Locate the cell with the specified text and output its [X, Y] center coordinate. 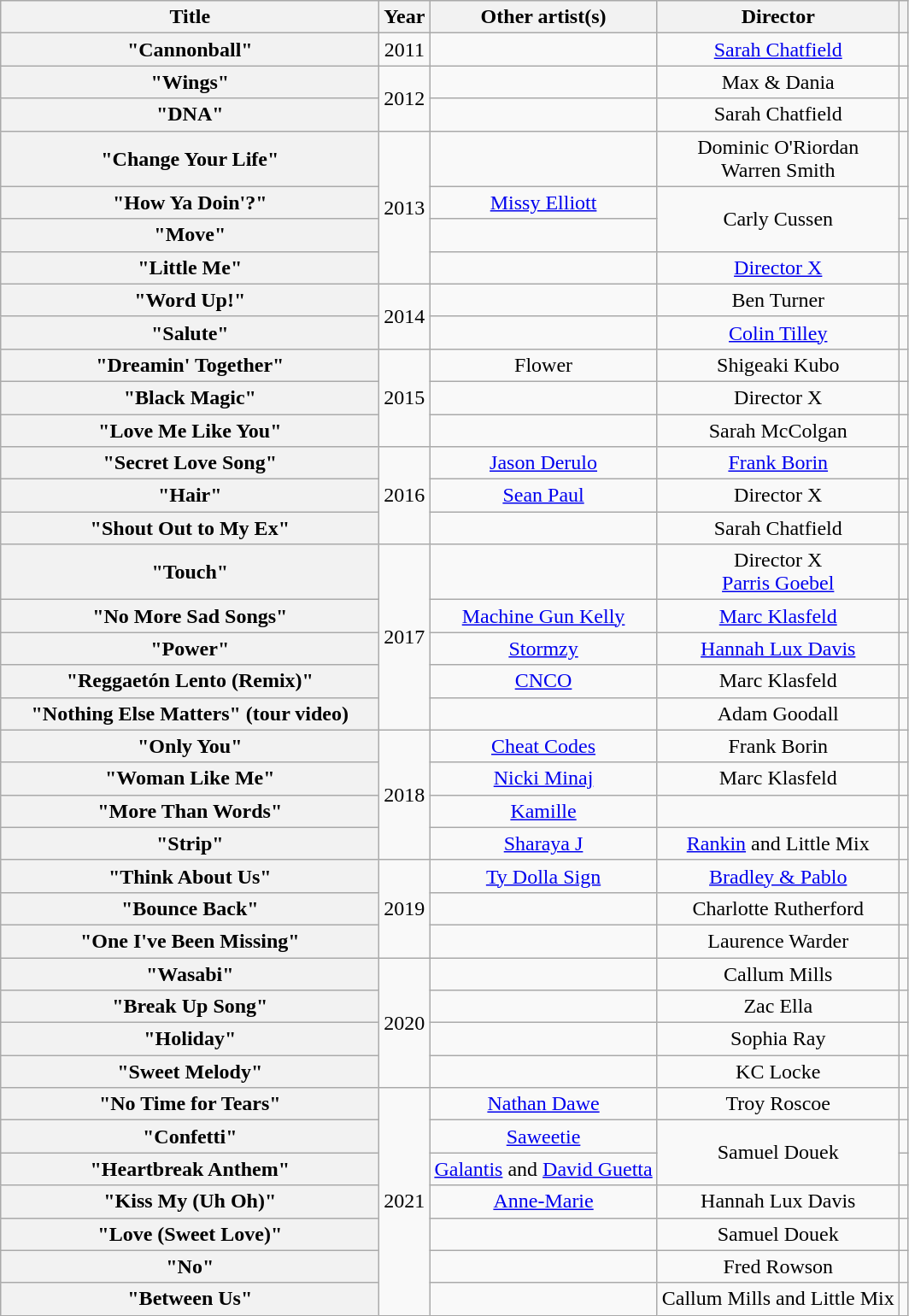
Sarah McColgan [777, 430]
"Reggaetón Lento (Remix)" [190, 681]
Nathan Dawe [543, 1104]
Fred Rowson [777, 1266]
"One I've Been Missing" [190, 941]
Colin Tilley [777, 332]
Sean Paul [543, 496]
Troy Roscoe [777, 1104]
"Break Up Song" [190, 1007]
"No More Sad Songs" [190, 616]
"Wings" [190, 82]
"Change Your Life" [190, 159]
Bradley & Pablo [777, 876]
"Dreamin' Together" [190, 365]
Flower [543, 365]
"Heartbreak Anthem" [190, 1169]
"Salute" [190, 332]
"Nothing Else Matters" (tour video) [190, 714]
"Holiday" [190, 1039]
2015 [405, 397]
"Move" [190, 235]
"Power" [190, 649]
"No" [190, 1266]
"Bounce Back" [190, 908]
Missy Elliott [543, 203]
Sophia Ray [777, 1039]
2011 [405, 50]
"Strip" [190, 843]
"Wasabi" [190, 973]
"Love Me Like You" [190, 430]
Year [405, 17]
Stormzy [543, 649]
Shigeaki Kubo [777, 365]
"Touch" [190, 573]
"Confetti" [190, 1137]
2021 [405, 1201]
"Black Magic" [190, 397]
"Woman Like Me" [190, 778]
Galantis and David Guetta [543, 1169]
"How Ya Doin'?" [190, 203]
2013 [405, 207]
2018 [405, 795]
"Only You" [190, 746]
2012 [405, 98]
KC Locke [777, 1072]
2019 [405, 908]
"Love (Sweet Love)" [190, 1234]
"Between Us" [190, 1299]
Adam Goodall [777, 714]
Zac Ella [777, 1007]
"Word Up!" [190, 300]
Callum Mills and Little Mix [777, 1299]
Director [777, 17]
"More Than Words" [190, 811]
"Secret Love Song" [190, 463]
Kamille [543, 811]
Carly Cussen [777, 219]
"Cannonball" [190, 50]
Saweetie [543, 1137]
Anne-Marie [543, 1201]
"Hair" [190, 496]
"Think About Us" [190, 876]
"DNA" [190, 115]
"No Time for Tears" [190, 1104]
Max & Dania [777, 82]
Cheat Codes [543, 746]
Charlotte Rutherford [777, 908]
Other artist(s) [543, 17]
Title [190, 17]
Ben Turner [777, 300]
2016 [405, 496]
Nicki Minaj [543, 778]
Ty Dolla Sign [543, 876]
2020 [405, 1022]
Callum Mills [777, 973]
"Shout Out to My Ex" [190, 528]
2014 [405, 316]
"Kiss My (Uh Oh)" [190, 1201]
"Little Me" [190, 267]
"Sweet Melody" [190, 1072]
CNCO [543, 681]
Dominic O'RiordanWarren Smith [777, 159]
Machine Gun Kelly [543, 616]
Rankin and Little Mix [777, 843]
Jason Derulo [543, 463]
Laurence Warder [777, 941]
Director XParris Goebel [777, 573]
Sharaya J [543, 843]
2017 [405, 637]
